Return [x, y] of the center of cell containing provided text 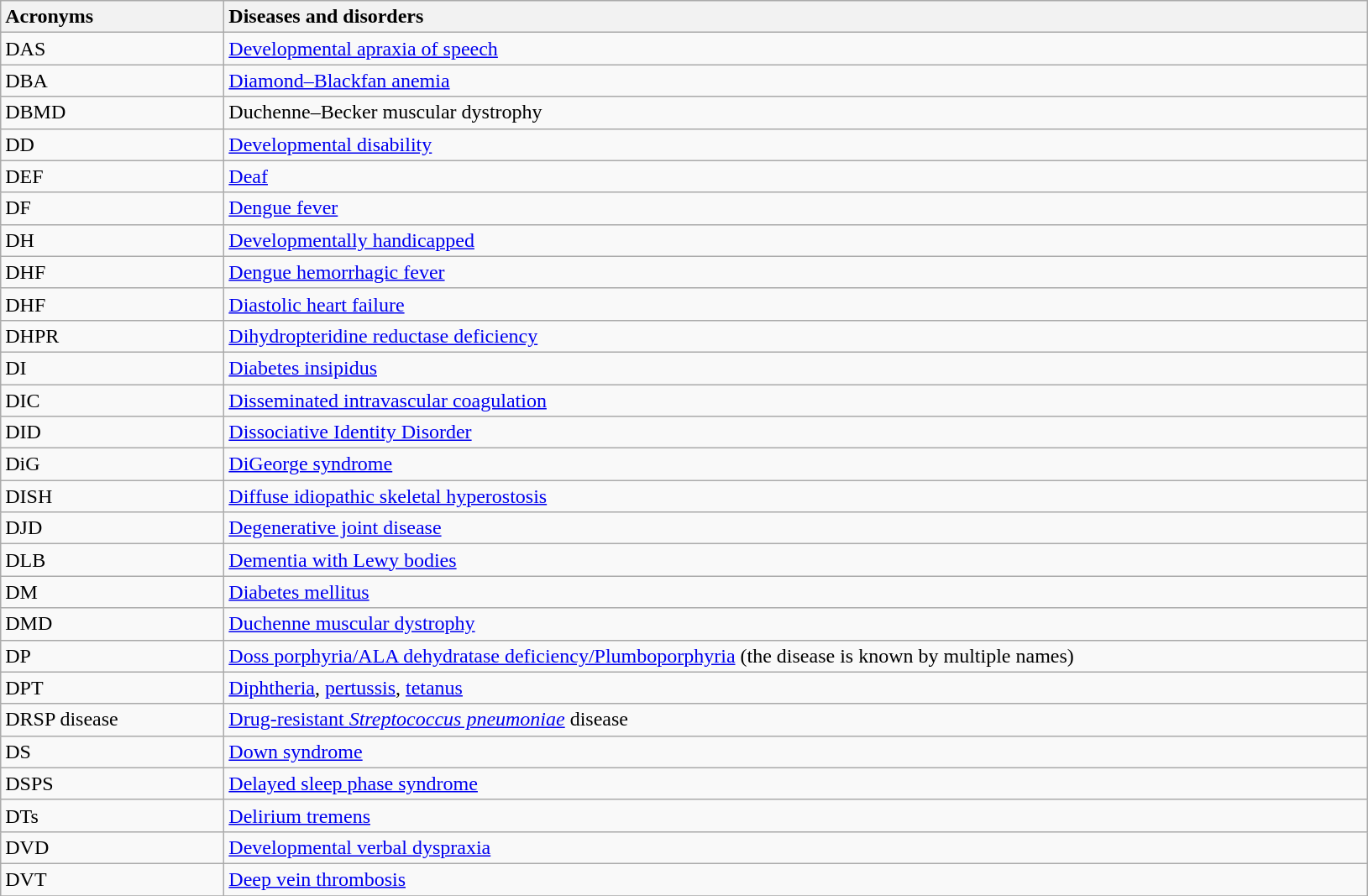
Deaf [796, 176]
Down syndrome [796, 752]
DSPS [113, 783]
Duchenne–Becker muscular dystrophy [796, 113]
Dihydropteridine reductase deficiency [796, 336]
DID [113, 432]
Degenerative joint disease [796, 528]
DF [113, 208]
DAS [113, 49]
Doss porphyria/ALA dehydratase deficiency/Plumboporphyria (the disease is known by multiple names) [796, 656]
Acronyms [113, 17]
Drug-resistant Streptococcus pneumoniae disease [796, 720]
DBA [113, 81]
Dementia with Lewy bodies [796, 560]
DIC [113, 401]
DHPR [113, 336]
Diabetes mellitus [796, 592]
Diastolic heart failure [796, 304]
DISH [113, 496]
DH [113, 240]
DP [113, 656]
Diabetes insipidus [796, 368]
DVD [113, 847]
Developmental apraxia of speech [796, 49]
DPT [113, 688]
Delirium tremens [796, 815]
DM [113, 592]
DBMD [113, 113]
DLB [113, 560]
Diseases and disorders [796, 17]
Deep vein thrombosis [796, 879]
DMD [113, 624]
DJD [113, 528]
Dengue fever [796, 208]
Dissociative Identity Disorder [796, 432]
DRSP disease [113, 720]
DI [113, 368]
Duchenne muscular dystrophy [796, 624]
DiGeorge syndrome [796, 464]
Disseminated intravascular coagulation [796, 401]
DVT [113, 879]
Developmental disability [796, 144]
DD [113, 144]
Diamond–Blackfan anemia [796, 81]
DTs [113, 815]
Dengue hemorrhagic fever [796, 272]
Developmentally handicapped [796, 240]
Developmental verbal dyspraxia [796, 847]
DiG [113, 464]
Delayed sleep phase syndrome [796, 783]
Diphtheria, pertussis, tetanus [796, 688]
Diffuse idiopathic skeletal hyperostosis [796, 496]
DS [113, 752]
DEF [113, 176]
